Provide the (x, y) coordinate of the cell's center where the given text is located.  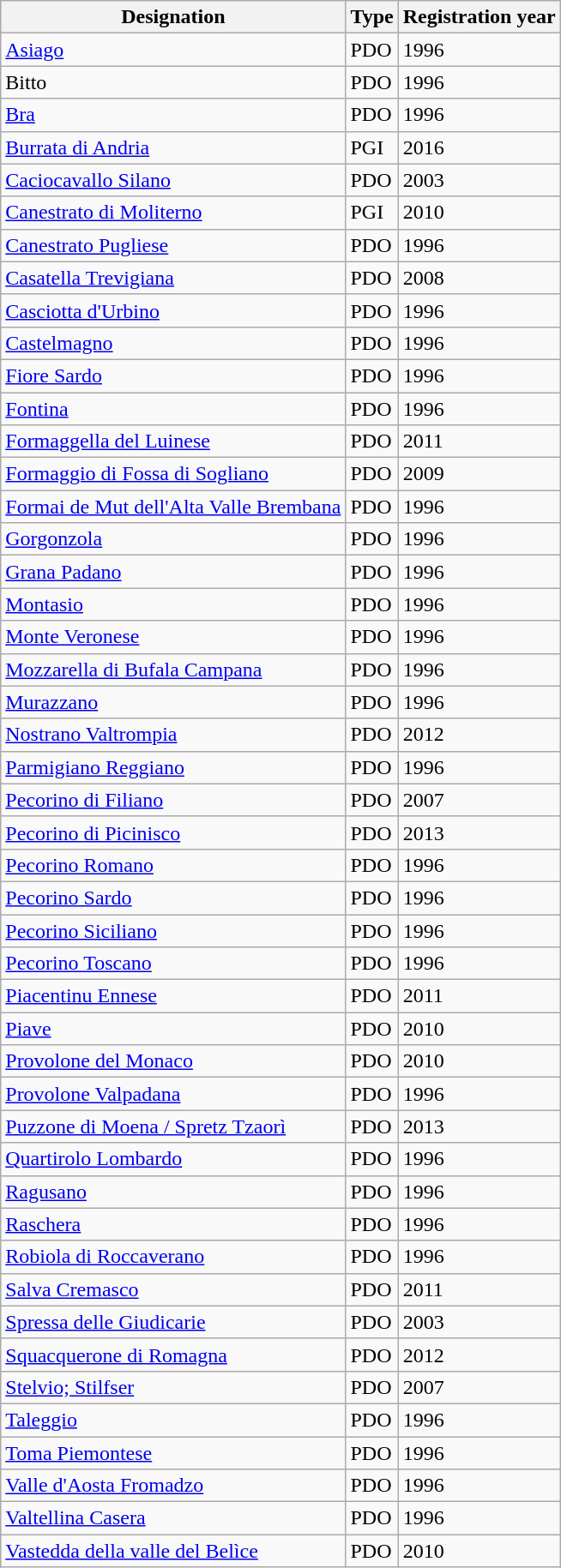
Puzzone di Moena / Spretz Tzaorì (173, 1126)
Castelmagno (173, 343)
Squacquerone di Romagna (173, 1355)
Pecorino di Filiano (173, 800)
Casciotta d'Urbino (173, 310)
Piacentinu Ennese (173, 996)
Provolone del Monaco (173, 1061)
Parmigiano Reggiano (173, 767)
Burrata di Andria (173, 147)
Nostrano Valtrompia (173, 735)
Canestrato Pugliese (173, 245)
Taleggio (173, 1420)
Monte Veronese (173, 637)
Asiago (173, 50)
Valtellina Casera (173, 1518)
Canestrato di Moliterno (173, 213)
Pecorino Romano (173, 865)
Pecorino Toscano (173, 964)
Formaggella del Luinese (173, 442)
Montasio (173, 604)
Quartirolo Lombardo (173, 1159)
Vastedda della valle del Belìce (173, 1551)
Fontina (173, 409)
2016 (479, 147)
Casatella Trevigiana (173, 278)
Ragusano (173, 1192)
Piave (173, 1029)
Toma Piemontese (173, 1453)
Grana Padano (173, 572)
Pecorino Sardo (173, 898)
Robiola di Roccaverano (173, 1257)
Formaggio di Fossa di Sogliano (173, 474)
Valle d'Aosta Fromadzo (173, 1486)
Pecorino di Picinisco (173, 832)
Mozzarella di Bufala Campana (173, 670)
Stelvio; Stilfser (173, 1387)
Pecorino Siciliano (173, 930)
Raschera (173, 1224)
Type (372, 17)
Caciocavallo Silano (173, 180)
Spressa delle Giudicarie (173, 1322)
Designation (173, 17)
2009 (479, 474)
Salva Cremasco (173, 1289)
2008 (479, 278)
Bra (173, 115)
Bitto (173, 82)
Formai de Mut dell'Alta Valle Brembana (173, 507)
Provolone Valpadana (173, 1094)
Murazzano (173, 702)
Registration year (479, 17)
Gorgonzola (173, 539)
Fiore Sardo (173, 375)
